Return (x, y) of the center of cell containing provided text 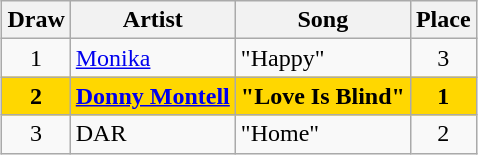
"Happy" (322, 58)
Place (443, 20)
Artist (152, 20)
DAR (152, 134)
Draw (36, 20)
Song (322, 20)
Donny Montell (152, 96)
"Home" (322, 134)
"Love Is Blind" (322, 96)
Monika (152, 58)
